Return (x, y) of the center of cell containing provided text 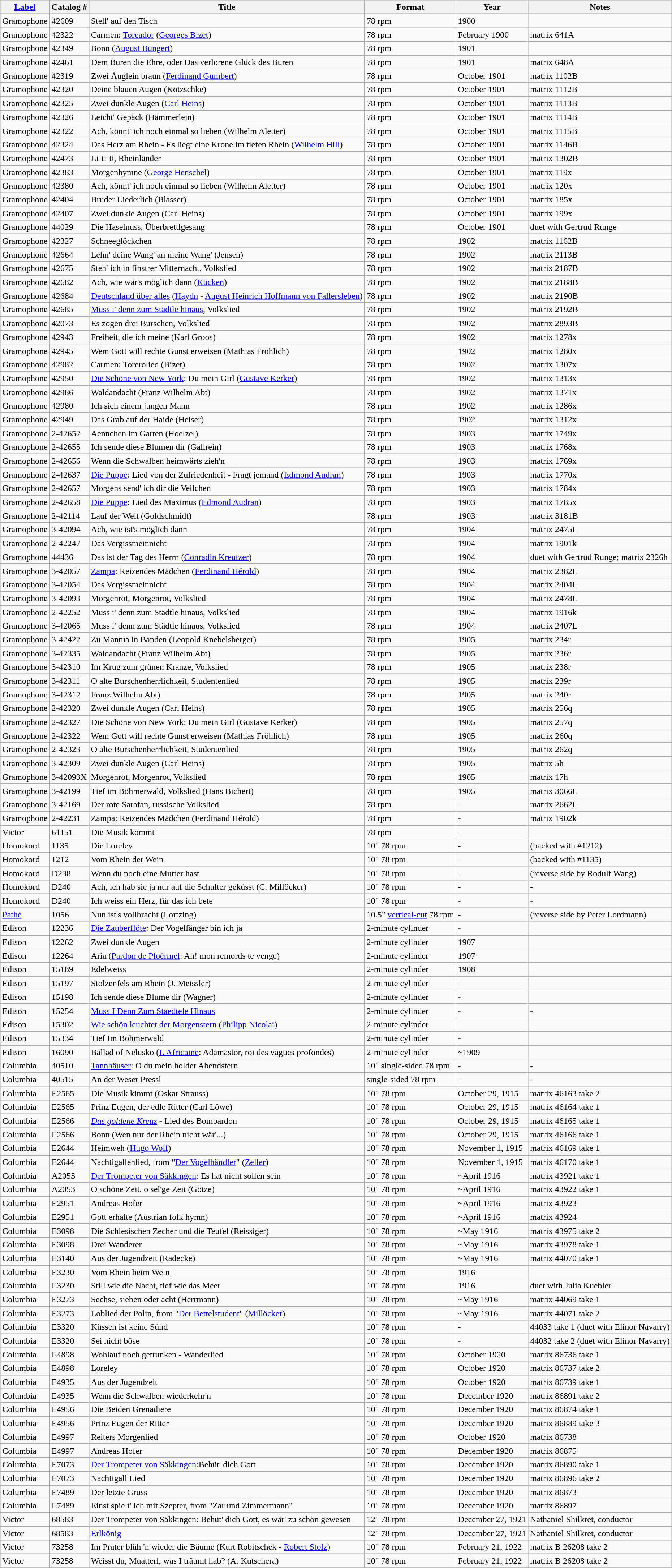
42319 (69, 76)
matrix 2478L (600, 598)
Morgens send' ich dir die Veilchen (227, 488)
Ach, ich hab sie ja nur auf die Schulter geküsst (C. Millöcker) (227, 887)
duet with Gertrud Runge (600, 227)
Schneeglöckchen (227, 241)
matrix 2404L (600, 584)
matrix 1307x (600, 364)
1900 (492, 21)
Format (410, 7)
matrix 240r (600, 695)
O schöne Zeit, o sel'ge Zeit (Götze) (227, 1189)
Heimweh (Hugo Wolf) (227, 1148)
42982 (69, 364)
matrix 86891 take 2 (600, 1396)
42324 (69, 144)
matrix 5h (600, 763)
42682 (69, 282)
Küssen ist keine Sünd (227, 1327)
Prinz Eugen, der edle Ritter (Carl Löwe) (227, 1107)
Vom Rhein der Wein (227, 860)
15197 (69, 983)
matrix 86739 take 1 (600, 1382)
matrix 46164 take 1 (600, 1107)
matrix 1312x (600, 420)
matrix 86896 take 2 (600, 1478)
matrix 199x (600, 213)
Lehn' deine Wang' an meine Wang' (Jensen) (227, 255)
matrix 1902k (600, 818)
(reverse side by Rodulf Wang) (600, 873)
Tief im Böhmerwald, Volkslied (Hans Bichert) (227, 791)
matrix 238r (600, 667)
12264 (69, 956)
Der Trompeter von Säkkingen:Behüt' dich Gott (227, 1464)
Wenn du noch eine Mutter hast (227, 873)
matrix 86889 take 3 (600, 1423)
10" single-sided 78 rpm (410, 1066)
2-42655 (69, 447)
matrix 1114B (600, 117)
3-42057 (69, 571)
matrix 236r (600, 653)
Wenn die Schwalben heimwärts zieh'n (227, 461)
matrix 641A (600, 35)
Im Krug zum grünen Kranze, Volkslied (227, 667)
1056 (69, 915)
matrix 1278x (600, 337)
matrix 43975 take 2 (600, 1231)
matrix 257q (600, 722)
12262 (69, 942)
2-42231 (69, 818)
matrix 2893B (600, 323)
2-42658 (69, 502)
42380 (69, 186)
matrix 1371x (600, 392)
Die Musik kommt (227, 832)
matrix 3066L (600, 791)
matrix 46166 take 1 (600, 1135)
Li-ti-ti, Rheinländer (227, 158)
Aus der Jugendzeit (Radecke) (227, 1258)
Loblied der Polin, from "Der Bettelstudent" (Millöcker) (227, 1313)
matrix 119x (600, 172)
Die Puppe: Lied des Maximus (Edmond Audran) (227, 502)
Wie schön leuchtet der Morgenstern (Philipp Nicolai) (227, 1024)
matrix 234r (600, 640)
42349 (69, 48)
matrix 1146B (600, 144)
(backed with #1135) (600, 860)
duet with Julia Kuebler (600, 1286)
16090 (69, 1052)
matrix 46170 take 1 (600, 1162)
matrix 2192B (600, 310)
matrix 43924 (600, 1217)
Reiters Morgenlied (227, 1437)
Prinz Eugen der Ritter (227, 1423)
Nachtigallenlied, from "Der Vogelhändler" (Zeller) (227, 1162)
(reverse side by Peter Lordmann) (600, 915)
Ich weiss ein Herz, für das ich bete (227, 901)
matrix 1302B (600, 158)
44032 take 2 (duet with Elinor Navarry) (600, 1341)
Year (492, 7)
1908 (492, 969)
matrix 2190B (600, 296)
2-42656 (69, 461)
15189 (69, 969)
Gott erhalte (Austrian folk hymn) (227, 1217)
42664 (69, 255)
matrix 46165 take 1 (600, 1121)
3-42312 (69, 695)
matrix 1769x (600, 461)
Bruder Liederlich (Blasser) (227, 200)
matrix 1162B (600, 241)
matrix 43922 take 1 (600, 1189)
matrix 262q (600, 750)
Die Puppe: Lied von der Zufriedenheit - Fragt jemand (Edmond Audran) (227, 475)
Ich sieh einem jungen Mann (227, 406)
Der letzte Gruss (227, 1492)
42986 (69, 392)
15334 (69, 1038)
February 1900 (492, 35)
3-42169 (69, 804)
3-42054 (69, 584)
Die Zauberflöte: Der Vogelfänger bin ich ja (227, 928)
matrix 2382L (600, 571)
2-42247 (69, 543)
Das goldene Kreuz - Lied des Bombardon (227, 1121)
42320 (69, 90)
Carmen: Torerolied (Bizet) (227, 364)
44029 (69, 227)
Die Loreley (227, 846)
Das Herz am Rhein - Es liegt eine Krone im tiefen Rhein (Wilhelm Hill) (227, 144)
Catalog # (69, 7)
Aria (Pardon de Ploërmel: Ah! mon remords te venge) (227, 956)
42473 (69, 158)
matrix 3181B (600, 516)
Sei nicht böse (227, 1341)
Die Beiden Grenadiere (227, 1409)
Morgenhymne (George Henschel) (227, 172)
3-42199 (69, 791)
15254 (69, 1011)
Carmen: Toreador (Georges Bizet) (227, 35)
Zwei dunkle Augen (227, 942)
matrix 1313x (600, 378)
~1909 (492, 1052)
Erlkönig (227, 1533)
Title (227, 7)
Wohlauf noch getrunken - Wanderlied (227, 1355)
Freiheit, die ich meine (Karl Groos) (227, 337)
Das ist der Tag des Herrn (Conradin Kreutzer) (227, 557)
Der Trompeter von Säkkingen: Es hat nicht sollen sein (227, 1176)
single-sided 78 rpm (410, 1080)
Es zogen drei Burschen, Volkslied (227, 323)
Die Musik kimmt (Oskar Strauss) (227, 1093)
matrix 239r (600, 681)
42325 (69, 103)
44033 take 1 (duet with Elinor Navarry) (600, 1327)
3-42094 (69, 530)
Deine blauen Augen (Kötzschke) (227, 90)
42685 (69, 310)
matrix 1115B (600, 131)
Franz Wilhelm Abt) (227, 695)
42407 (69, 213)
matrix 86737 take 2 (600, 1368)
2-42252 (69, 612)
Wenn die Schwalben wiederkehr'n (227, 1396)
Muss I Denn Zum Staedtele Hinaus (227, 1011)
matrix 120x (600, 186)
matrix 2187B (600, 268)
1135 (69, 846)
42949 (69, 420)
2-42320 (69, 708)
matrix 86873 (600, 1492)
matrix 86736 take 1 (600, 1355)
3-42309 (69, 763)
Deutschland über alles (Haydn - August Heinrich Hoffmann von Fallersleben) (227, 296)
Tannhäuser: O du mein holder Abendstern (227, 1066)
Weisst du, Muatterl, was I träumt hab? (A. Kutschera) (227, 1561)
10.5" vertical-cut 78 rpm (410, 915)
Ach, wie ist's möglich dann (227, 530)
Stolzenfels am Rhein (J. Meissler) (227, 983)
Tief Im Böhmerwald (227, 1038)
Label (25, 7)
Notes (600, 7)
2-42652 (69, 433)
matrix 17h (600, 777)
1212 (69, 860)
2-42114 (69, 516)
matrix 1768x (600, 447)
15198 (69, 997)
15302 (69, 1024)
Vom Rhein beim Wein (227, 1272)
Still wie die Nacht, tief wie das Meer (227, 1286)
42609 (69, 21)
matrix 2475L (600, 530)
42327 (69, 241)
42675 (69, 268)
matrix 43978 take 1 (600, 1244)
matrix 86890 take 1 (600, 1464)
Ich sende diese Blume dir (Wagner) (227, 997)
3-42093 (69, 598)
42383 (69, 172)
Ach, wie wär's möglich dann (Kücken) (227, 282)
40515 (69, 1080)
matrix 2113B (600, 255)
matrix 43923 (600, 1203)
44436 (69, 557)
matrix 256q (600, 708)
Lauf der Welt (Goldschmidt) (227, 516)
matrix 86874 take 1 (600, 1409)
Edelweiss (227, 969)
matrix 86738 (600, 1437)
duet with Gertrud Runge; matrix 2326h (600, 557)
Bonn (August Bungert) (227, 48)
Zwei Äuglein braun (Ferdinand Gumbert) (227, 76)
42684 (69, 296)
matrix 86897 (600, 1506)
42461 (69, 62)
matrix 44071 take 2 (600, 1313)
Sechse, sieben oder acht (Herrmann) (227, 1300)
Ich sende diese Blumen dir (Gallrein) (227, 447)
42326 (69, 117)
matrix 1113B (600, 103)
Ballad of Nelusko (L'Africaine: Adamastor, roi des vagues profondes) (227, 1052)
2-42327 (69, 722)
2-42657 (69, 488)
matrix 1280x (600, 351)
42980 (69, 406)
matrix 260q (600, 736)
Stell' auf den Tisch (227, 21)
Einst spielt' ich mit Szepter, from "Zar und Zimmermann" (227, 1506)
(backed with #1212) (600, 846)
Die Haselnuss, Überbrettlgesang (227, 227)
42943 (69, 337)
Loreley (227, 1368)
61151 (69, 832)
matrix 46163 take 2 (600, 1093)
matrix 2662L (600, 804)
matrix 1770x (600, 475)
Die Schlesischen Zecher und die Teufel (Reissiger) (227, 1231)
matrix 1901k (600, 543)
Im Prater blüh 'n wieder die Bäume (Kurt Robitschek - Robert Stolz) (227, 1547)
Das Grab auf der Haide (Heiser) (227, 420)
42073 (69, 323)
Aus der Jugendzeit (227, 1382)
Dem Buren die Ehre, oder Das verlorene Glück des Buren (227, 62)
Steh' ich in finstrer Mitternacht, Volkslied (227, 268)
Drei Wanderer (227, 1244)
matrix 1916k (600, 612)
3-42311 (69, 681)
matrix 185x (600, 200)
matrix 1784x (600, 488)
3-42422 (69, 640)
matrix 44069 take 1 (600, 1300)
42945 (69, 351)
D238 (69, 873)
Pathé (25, 915)
42950 (69, 378)
Nachtigall Lied (227, 1478)
matrix 44070 take 1 (600, 1258)
matrix 648A (600, 62)
An der Weser Pressl (227, 1080)
42404 (69, 200)
2-42637 (69, 475)
matrix 1102B (600, 76)
2-42323 (69, 750)
matrix 43921 take 1 (600, 1176)
Nun ist's vollbracht (Lortzing) (227, 915)
Zu Mantua in Banden (Leopold Knebelsberger) (227, 640)
matrix 2188B (600, 282)
Der rote Sarafan, russische Volkslied (227, 804)
matrix 46169 take 1 (600, 1148)
matrix 1112B (600, 90)
E3140 (69, 1258)
3-42065 (69, 626)
Der Trompeter von Säkkingen: Behüt' dich Gott, es wär' zu schön gewesen (227, 1520)
12236 (69, 928)
Bonn (Wen nur der Rhein nicht wär'...) (227, 1135)
Aennchen im Garten (Hoelzel) (227, 433)
matrix 1785x (600, 502)
matrix 2407L (600, 626)
3-42310 (69, 667)
3-42093X (69, 777)
matrix 1286x (600, 406)
matrix 1749x (600, 433)
matrix 86875 (600, 1451)
40510 (69, 1066)
Leicht' Gepäck (Hämmerlein) (227, 117)
3-42335 (69, 653)
2-42322 (69, 736)
